Identify which cell holds the provided text, then report its (X, Y) central coordinate. 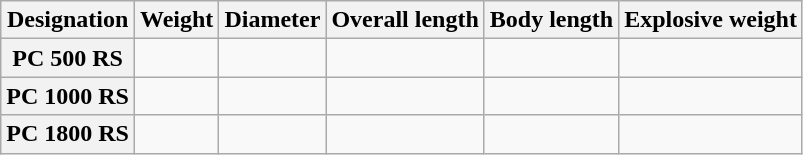
PC 1800 RS (68, 134)
Designation (68, 20)
Overall length (405, 20)
Weight (176, 20)
Body length (551, 20)
PC 1000 RS (68, 96)
PC 500 RS (68, 58)
Diameter (272, 20)
Explosive weight (711, 20)
